Extract the (x, y) coordinate from the center of the cell holding the provided text.  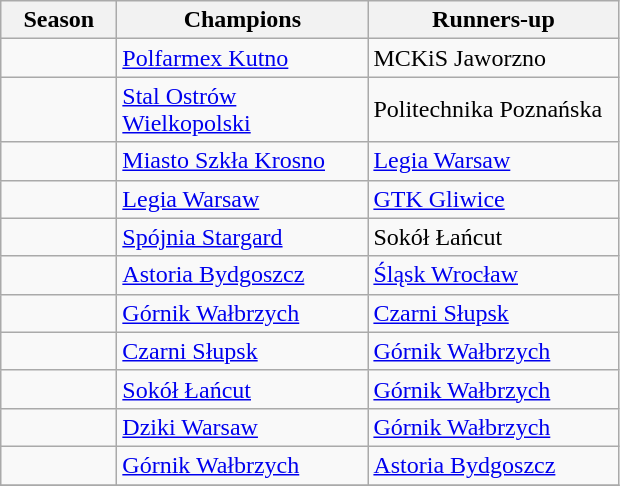
Politechnika Poznańska (494, 110)
Polfarmex Kutno (242, 58)
MCKiS Jaworzno (494, 58)
Season (59, 20)
Stal Ostrów Wielkopolski (242, 110)
Champions (242, 20)
GTK Gliwice (494, 199)
Śląsk Wrocław (494, 275)
Spójnia Stargard (242, 237)
Miasto Szkła Krosno (242, 161)
Dziki Warsaw (242, 427)
Runners-up (494, 20)
